Capture the cell that displays the provided text and extract its (x, y) central coordinate. 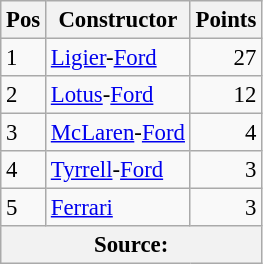
12 (226, 95)
Points (226, 20)
Lotus-Ford (118, 95)
1 (24, 58)
Tyrrell-Ford (118, 170)
27 (226, 58)
Ferrari (118, 208)
McLaren-Ford (118, 133)
Pos (24, 20)
5 (24, 208)
Constructor (118, 20)
Ligier-Ford (118, 58)
Source: (132, 245)
2 (24, 95)
